Find where the given text appears and provide that cell's center as (x, y) coordinate. 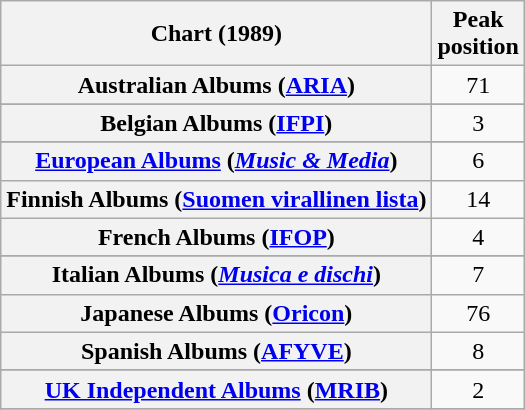
6 (478, 161)
Finnish Albums (Suomen virallinen lista) (216, 199)
2 (478, 389)
4 (478, 237)
Peakposition (478, 34)
3 (478, 123)
Belgian Albums (IFPI) (216, 123)
71 (478, 85)
Japanese Albums (Oricon) (216, 313)
7 (478, 275)
14 (478, 199)
Italian Albums (Musica e dischi) (216, 275)
8 (478, 351)
French Albums (IFOP) (216, 237)
Chart (1989) (216, 34)
European Albums (Music & Media) (216, 161)
UK Independent Albums (MRIB) (216, 389)
Australian Albums (ARIA) (216, 85)
Spanish Albums (AFYVE) (216, 351)
76 (478, 313)
